Detect which cell encompasses the target text, then output its [x, y] center coordinate. 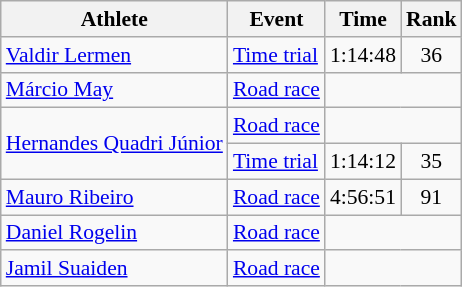
Time [363, 19]
1:14:12 [363, 162]
Daniel Rogelin [114, 233]
Jamil Suaiden [114, 269]
Event [276, 19]
35 [432, 162]
Valdir Lermen [114, 55]
Márcio May [114, 90]
Hernandes Quadri Júnior [114, 144]
Athlete [114, 19]
Mauro Ribeiro [114, 197]
1:14:48 [363, 55]
4:56:51 [363, 197]
91 [432, 197]
36 [432, 55]
Rank [432, 19]
